Detect which cell encompasses the target text, then output its (X, Y) center coordinate. 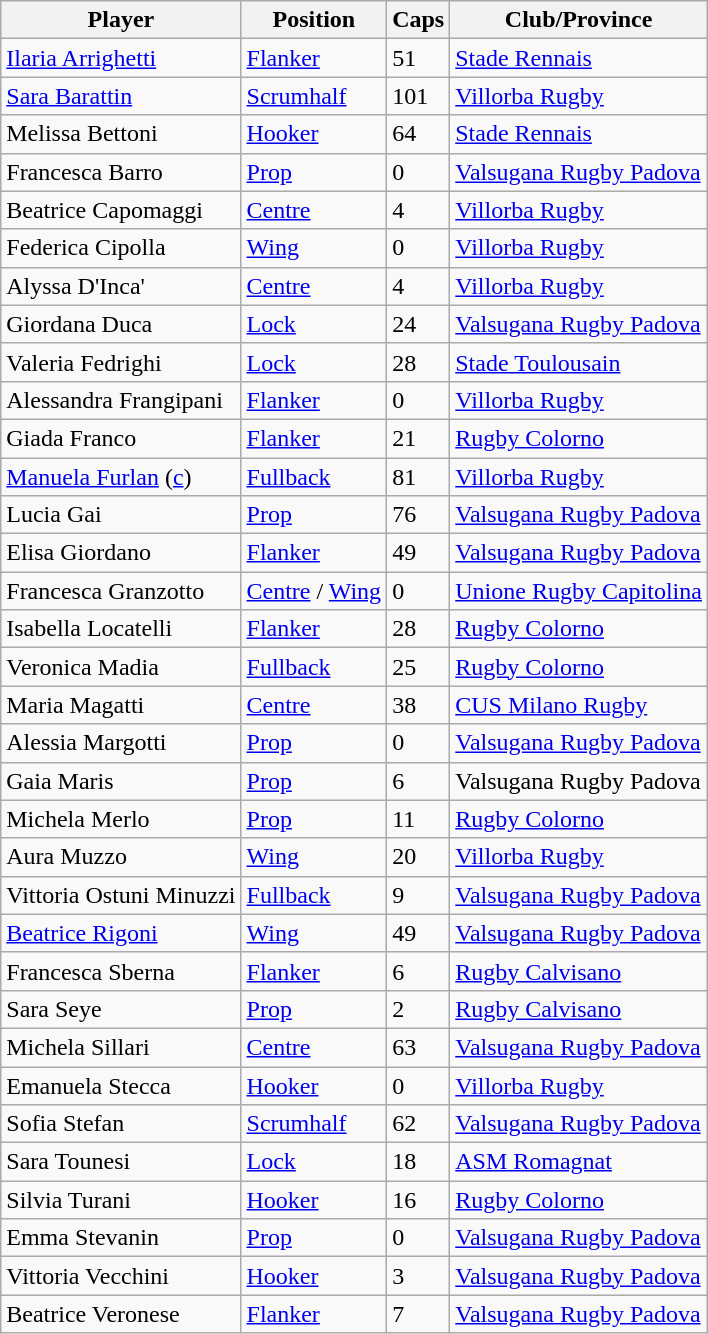
62 (418, 1124)
Francesca Sberna (121, 971)
25 (418, 667)
21 (418, 438)
7 (418, 1314)
Manuela Furlan (c) (121, 477)
Unione Rugby Capitolina (579, 591)
Melissa Bettoni (121, 134)
Stade Toulousain (579, 362)
101 (418, 96)
Federica Cipolla (121, 248)
Club/Province (579, 20)
Aura Muzzo (121, 857)
Francesca Granzotto (121, 591)
2 (418, 1009)
Sofia Stefan (121, 1124)
Francesca Barro (121, 172)
Caps (418, 20)
Vittoria Ostuni Minuzzi (121, 895)
51 (418, 58)
Alessia Margotti (121, 743)
38 (418, 705)
Emanuela Stecca (121, 1085)
Valeria Fedrighi (121, 362)
Sara Seye (121, 1009)
11 (418, 819)
Maria Magatti (121, 705)
Giada Franco (121, 438)
Michela Merlo (121, 819)
16 (418, 1200)
20 (418, 857)
Beatrice Capomaggi (121, 210)
Giordana Duca (121, 324)
Michela Sillari (121, 1047)
Beatrice Veronese (121, 1314)
3 (418, 1276)
Silvia Turani (121, 1200)
Sara Tounesi (121, 1162)
18 (418, 1162)
Emma Stevanin (121, 1238)
9 (418, 895)
Ilaria Arrighetti (121, 58)
CUS Milano Rugby (579, 705)
Isabella Locatelli (121, 629)
Veronica Madia (121, 667)
ASM Romagnat (579, 1162)
Player (121, 20)
Beatrice Rigoni (121, 933)
63 (418, 1047)
24 (418, 324)
Alyssa D'Inca' (121, 286)
81 (418, 477)
Position (314, 20)
Sara Barattin (121, 96)
64 (418, 134)
Gaia Maris (121, 781)
Centre / Wing (314, 591)
Alessandra Frangipani (121, 400)
Lucia Gai (121, 515)
Elisa Giordano (121, 553)
76 (418, 515)
Vittoria Vecchini (121, 1276)
